Scan for the cell matching the given text and deliver its [x, y] coordinate at center. 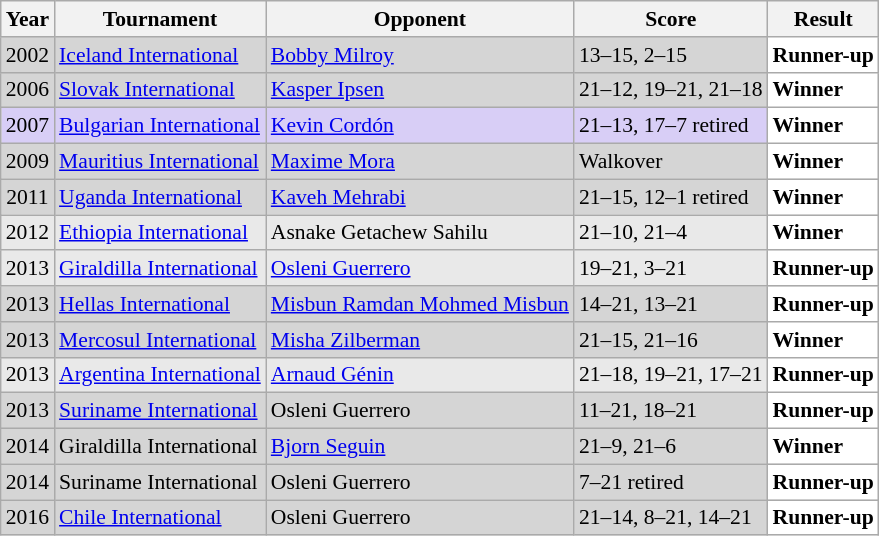
7–21 retired [671, 482]
Asnake Getachew Sahilu [420, 233]
Chile International [160, 518]
2006 [28, 90]
Misbun Ramdan Mohmed Misbun [420, 304]
21–12, 19–21, 21–18 [671, 90]
21–15, 21–16 [671, 340]
Hellas International [160, 304]
Mauritius International [160, 162]
Kaveh Mehrabi [420, 197]
14–21, 13–21 [671, 304]
19–21, 3–21 [671, 269]
Result [824, 19]
Bulgarian International [160, 126]
Arnaud Génin [420, 375]
Tournament [160, 19]
21–15, 12–1 retired [671, 197]
Bjorn Seguin [420, 447]
21–10, 21–4 [671, 233]
Walkover [671, 162]
21–9, 21–6 [671, 447]
Maxime Mora [420, 162]
2011 [28, 197]
Misha Zilberman [420, 340]
21–13, 17–7 retired [671, 126]
21–18, 19–21, 17–21 [671, 375]
21–14, 8–21, 14–21 [671, 518]
11–21, 18–21 [671, 411]
Uganda International [160, 197]
2016 [28, 518]
Kevin Cordón [420, 126]
2002 [28, 55]
2007 [28, 126]
2012 [28, 233]
13–15, 2–15 [671, 55]
Argentina International [160, 375]
Slovak International [160, 90]
Kasper Ipsen [420, 90]
Score [671, 19]
Year [28, 19]
Mercosul International [160, 340]
Ethiopia International [160, 233]
Opponent [420, 19]
2009 [28, 162]
Iceland International [160, 55]
Bobby Milroy [420, 55]
